Return the [x, y] coordinate for the center point of the cell that contains the specified text.  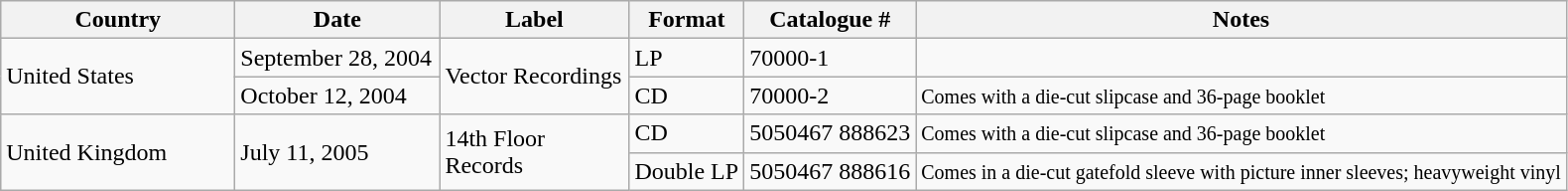
Catalogue # [830, 20]
70000-2 [830, 95]
14th Floor Records [534, 152]
Country [118, 20]
Date [337, 20]
United Kingdom [118, 152]
5050467 888623 [830, 133]
LP [687, 58]
September 28, 2004 [337, 58]
70000-1 [830, 58]
Comes in a die-cut gatefold sleeve with picture inner sleeves; heavyweight vinyl [1241, 171]
Notes [1241, 20]
Format [687, 20]
Label [534, 20]
United States [118, 77]
October 12, 2004 [337, 95]
July 11, 2005 [337, 152]
Double LP [687, 171]
Vector Recordings [534, 77]
5050467 888616 [830, 171]
